Locate the cell with the specified text and output its [x, y] center coordinate. 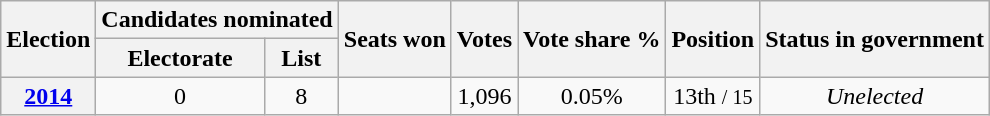
1,096 [484, 96]
13th / 15 [713, 96]
8 [301, 96]
Votes [484, 39]
Vote share % [592, 39]
Election [48, 39]
Seats won [394, 39]
List [301, 58]
2014 [48, 96]
Electorate [180, 58]
Status in government [875, 39]
0 [180, 96]
Candidates nominated [217, 20]
0.05% [592, 96]
Position [713, 39]
Unelected [875, 96]
